Find where the given text appears and provide that cell's center as (x, y) coordinate. 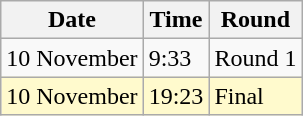
Final (256, 96)
Date (72, 20)
Round 1 (256, 58)
19:23 (176, 96)
Time (176, 20)
Round (256, 20)
9:33 (176, 58)
